Extract the (X, Y) coordinate from the center of the cell holding the provided text.  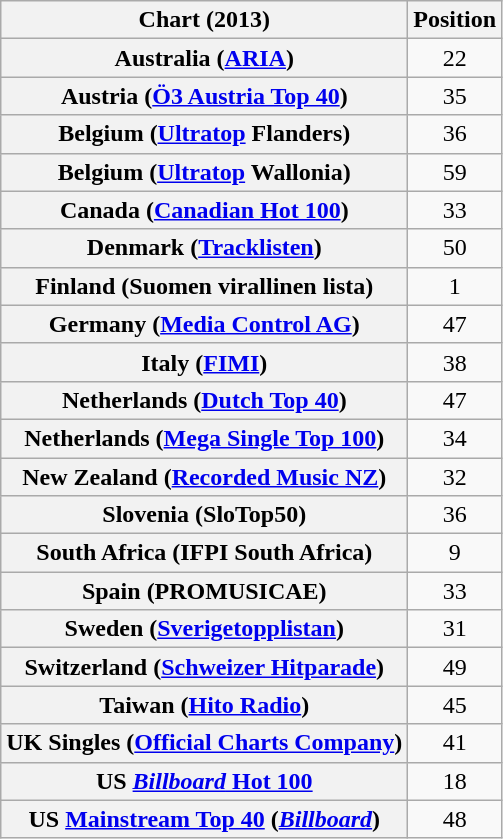
South Africa (IFPI South Africa) (204, 553)
50 (455, 248)
Finland (Suomen virallinen lista) (204, 286)
31 (455, 629)
49 (455, 667)
US Mainstream Top 40 (Billboard) (204, 819)
Sweden (Sverigetopplistan) (204, 629)
59 (455, 172)
Italy (FIMI) (204, 362)
Netherlands (Dutch Top 40) (204, 400)
Netherlands (Mega Single Top 100) (204, 438)
Belgium (Ultratop Wallonia) (204, 172)
Germany (Media Control AG) (204, 324)
48 (455, 819)
1 (455, 286)
32 (455, 477)
38 (455, 362)
22 (455, 58)
45 (455, 705)
Taiwan (Hito Radio) (204, 705)
Position (455, 20)
US Billboard Hot 100 (204, 781)
Belgium (Ultratop Flanders) (204, 134)
Spain (PROMUSICAE) (204, 591)
41 (455, 743)
18 (455, 781)
Austria (Ö3 Austria Top 40) (204, 96)
34 (455, 438)
Canada (Canadian Hot 100) (204, 210)
UK Singles (Official Charts Company) (204, 743)
New Zealand (Recorded Music NZ) (204, 477)
Australia (ARIA) (204, 58)
Chart (2013) (204, 20)
Switzerland (Schweizer Hitparade) (204, 667)
35 (455, 96)
Denmark (Tracklisten) (204, 248)
9 (455, 553)
Slovenia (SloTop50) (204, 515)
